Scan for the cell matching the given text and deliver its (X, Y) coordinate at center. 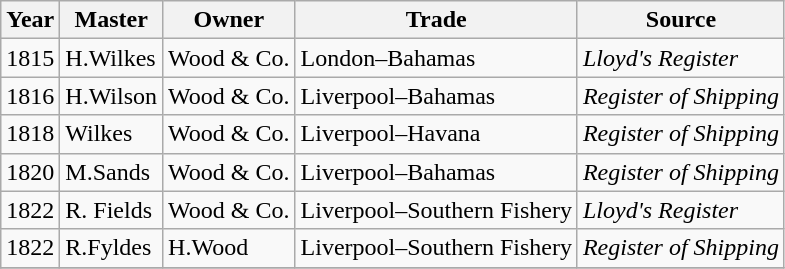
London–Bahamas (436, 58)
R.Fyldes (112, 248)
Owner (229, 20)
Master (112, 20)
1818 (30, 134)
1815 (30, 58)
1816 (30, 96)
Trade (436, 20)
H.Wilson (112, 96)
Wilkes (112, 134)
1820 (30, 172)
Source (680, 20)
H.Wood (229, 248)
M.Sands (112, 172)
Year (30, 20)
R. Fields (112, 210)
H.Wilkes (112, 58)
Liverpool–Havana (436, 134)
